Return [x, y] of the center of cell containing provided text 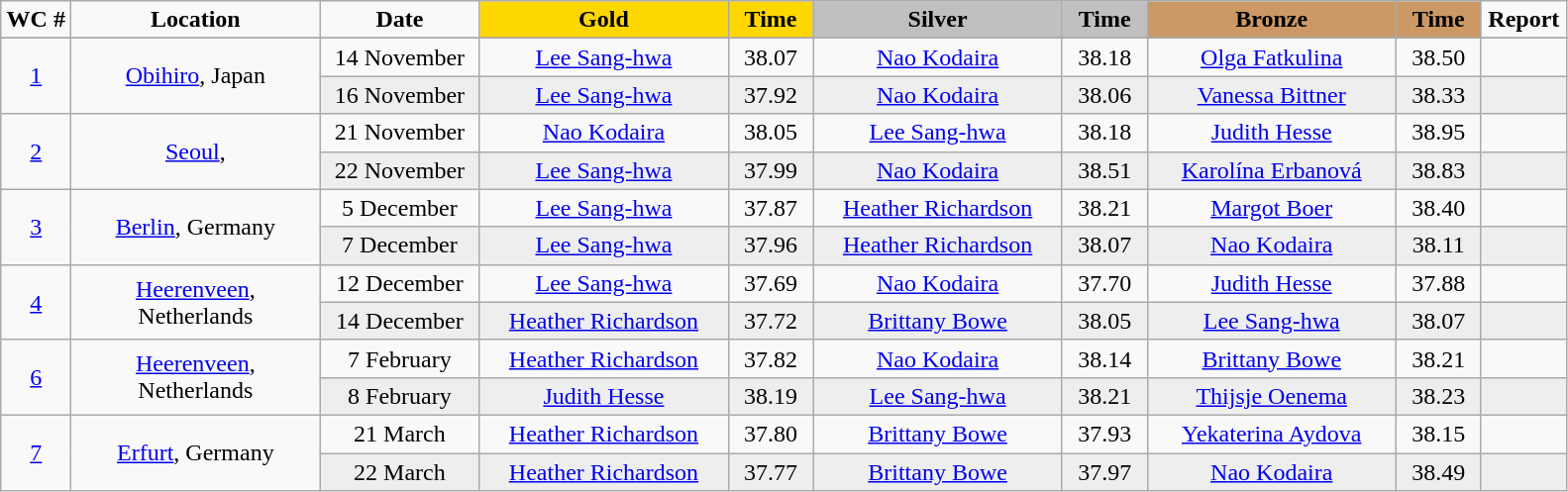
WC # [36, 20]
37.70 [1104, 283]
1 [36, 76]
Olga Fatkulina [1272, 57]
21 March [400, 434]
7 December [400, 246]
Seoul, [196, 151]
Gold [604, 20]
16 November [400, 95]
Location [196, 20]
37.97 [1104, 472]
Thijsje Oenema [1272, 396]
4 [36, 302]
38.83 [1438, 170]
38.50 [1438, 57]
7 [36, 452]
6 [36, 377]
37.99 [771, 170]
Obihiro, Japan [196, 76]
3 [36, 227]
38.51 [1104, 170]
Margot Boer [1272, 208]
Yekaterina Aydova [1272, 434]
14 November [400, 57]
37.69 [771, 283]
38.11 [1438, 246]
37.87 [771, 208]
38.19 [771, 396]
Silver [937, 20]
38.40 [1438, 208]
Date [400, 20]
37.88 [1438, 283]
37.77 [771, 472]
37.80 [771, 434]
38.14 [1104, 358]
12 December [400, 283]
38.95 [1438, 133]
22 March [400, 472]
Karolína Erbanová [1272, 170]
Erfurt, Germany [196, 452]
5 December [400, 208]
38.06 [1104, 95]
8 February [400, 396]
37.72 [771, 321]
Berlin, Germany [196, 227]
37.82 [771, 358]
Vanessa Bittner [1272, 95]
Bronze [1272, 20]
38.49 [1438, 472]
37.92 [771, 95]
37.96 [771, 246]
2 [36, 151]
14 December [400, 321]
38.23 [1438, 396]
Report [1523, 20]
38.15 [1438, 434]
38.33 [1438, 95]
7 February [400, 358]
22 November [400, 170]
21 November [400, 133]
37.93 [1104, 434]
